Locate the cell with the specified text and output its [x, y] center coordinate. 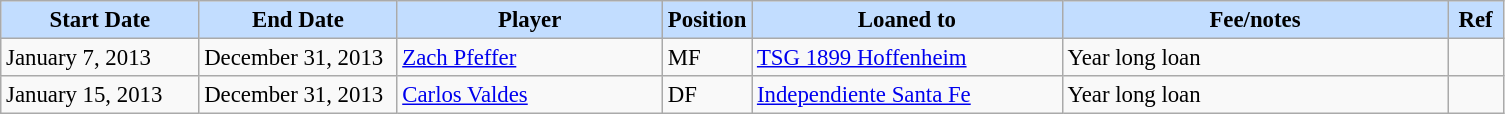
Position [708, 20]
Zach Pfeffer [530, 58]
End Date [298, 20]
January 7, 2013 [100, 58]
TSG 1899 Hoffenheim [908, 58]
Independiente Santa Fe [908, 95]
DF [708, 95]
Ref [1476, 20]
January 15, 2013 [100, 95]
Start Date [100, 20]
Fee/notes [1255, 20]
MF [708, 58]
Carlos Valdes [530, 95]
Loaned to [908, 20]
Player [530, 20]
